Find where the given text appears and provide that cell's center as [X, Y] coordinate. 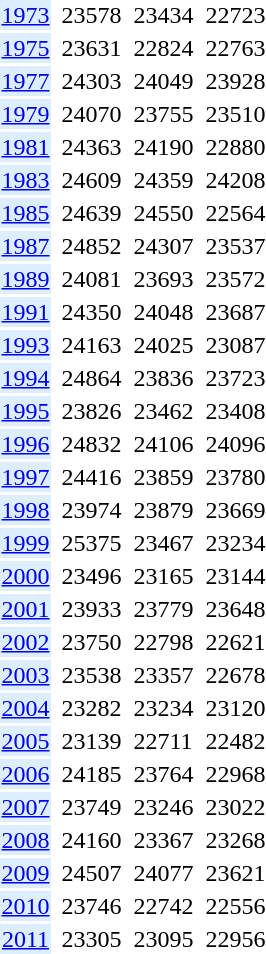
24832 [92, 444]
1994 [26, 378]
1999 [26, 543]
1977 [26, 81]
23305 [92, 939]
2006 [26, 774]
24303 [92, 81]
23749 [92, 807]
24163 [92, 345]
23859 [164, 477]
24639 [92, 213]
24416 [92, 477]
2000 [26, 576]
1983 [26, 180]
2002 [26, 642]
1987 [26, 246]
24350 [92, 312]
2011 [26, 939]
24609 [92, 180]
23826 [92, 411]
1995 [26, 411]
25375 [92, 543]
24025 [164, 345]
24081 [92, 279]
2003 [26, 675]
1989 [26, 279]
2004 [26, 708]
1998 [26, 510]
24359 [164, 180]
23631 [92, 48]
24190 [164, 147]
1991 [26, 312]
23095 [164, 939]
24048 [164, 312]
2007 [26, 807]
23496 [92, 576]
1997 [26, 477]
2010 [26, 906]
1993 [26, 345]
23367 [164, 840]
23246 [164, 807]
2005 [26, 741]
1973 [26, 15]
23746 [92, 906]
24363 [92, 147]
24507 [92, 873]
24070 [92, 114]
23467 [164, 543]
24864 [92, 378]
23755 [164, 114]
23779 [164, 609]
23139 [92, 741]
24307 [164, 246]
1985 [26, 213]
23750 [92, 642]
24049 [164, 81]
1996 [26, 444]
23538 [92, 675]
24106 [164, 444]
1981 [26, 147]
2008 [26, 840]
24550 [164, 213]
23933 [92, 609]
24185 [92, 774]
24160 [92, 840]
23434 [164, 15]
2001 [26, 609]
23578 [92, 15]
2009 [26, 873]
22742 [164, 906]
23764 [164, 774]
23462 [164, 411]
22798 [164, 642]
23693 [164, 279]
23234 [164, 708]
23357 [164, 675]
1979 [26, 114]
22711 [164, 741]
1975 [26, 48]
23879 [164, 510]
22824 [164, 48]
24852 [92, 246]
24077 [164, 873]
23282 [92, 708]
23836 [164, 378]
23165 [164, 576]
23974 [92, 510]
